Search for the cell housing the specified text and yield its [x, y] center coordinate. 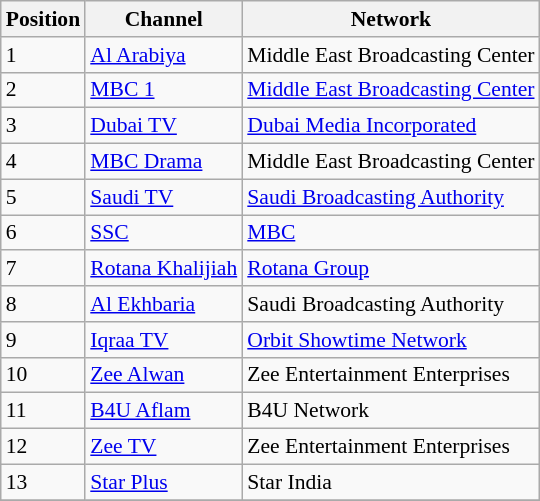
Saudi TV [164, 197]
Channel [164, 19]
Zee TV [164, 447]
MBC Drama [164, 162]
Zee Alwan [164, 375]
Rotana Group [390, 269]
B4U Network [390, 411]
Network [390, 19]
1 [43, 55]
7 [43, 269]
2 [43, 90]
Star India [390, 482]
9 [43, 340]
Dubai Media Incorporated [390, 126]
Star Plus [164, 482]
Orbit Showtime Network [390, 340]
Rotana Khalijiah [164, 269]
11 [43, 411]
5 [43, 197]
4 [43, 162]
MBC [390, 233]
8 [43, 304]
Al Ekhbaria [164, 304]
Iqraa TV [164, 340]
6 [43, 233]
3 [43, 126]
Al Arabiya [164, 55]
SSC [164, 233]
B4U Aflam [164, 411]
12 [43, 447]
10 [43, 375]
Position [43, 19]
Dubai TV [164, 126]
MBC 1 [164, 90]
13 [43, 482]
